For the text-containing cell, return its midpoint in (X, Y) coordinate format. 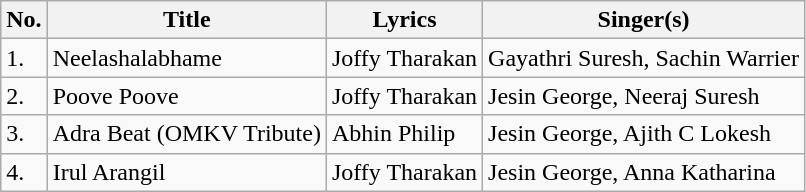
Neelashalabhame (186, 58)
Lyrics (404, 20)
Gayathri Suresh, Sachin Warrier (644, 58)
Poove Poove (186, 96)
Title (186, 20)
2. (24, 96)
Irul Arangil (186, 172)
1. (24, 58)
Jesin George, Neeraj Suresh (644, 96)
No. (24, 20)
Abhin Philip (404, 134)
Jesin George, Anna Katharina (644, 172)
Adra Beat (OMKV Tribute) (186, 134)
Singer(s) (644, 20)
4. (24, 172)
Jesin George, Ajith C Lokesh (644, 134)
3. (24, 134)
